Locate the cell with the specified text and output its [x, y] center coordinate. 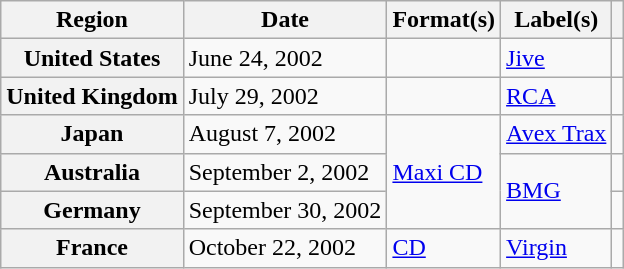
United States [92, 58]
Australia [92, 172]
Label(s) [556, 20]
October 22, 2002 [285, 248]
September 30, 2002 [285, 210]
Avex Trax [556, 134]
Region [92, 20]
Jive [556, 58]
Date [285, 20]
Japan [92, 134]
September 2, 2002 [285, 172]
RCA [556, 96]
Virgin [556, 248]
August 7, 2002 [285, 134]
July 29, 2002 [285, 96]
Maxi CD [444, 172]
June 24, 2002 [285, 58]
France [92, 248]
Format(s) [444, 20]
BMG [556, 191]
Germany [92, 210]
CD [444, 248]
United Kingdom [92, 96]
